Locate the cell with the specified text and output its (X, Y) center coordinate. 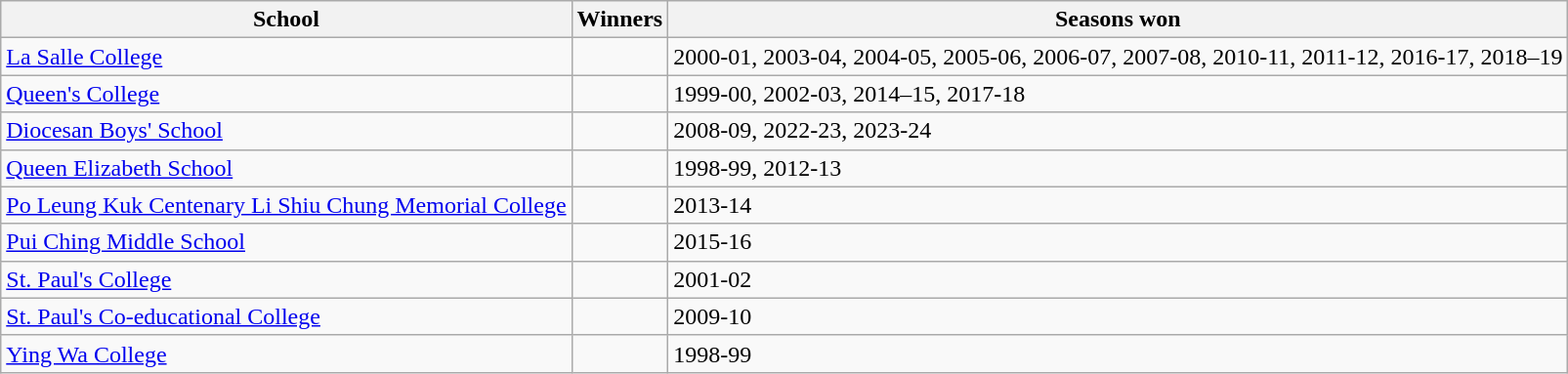
1998-99, 2012-13 (1118, 168)
2000-01, 2003-04, 2004-05, 2005-06, 2006-07, 2007-08, 2010-11, 2011-12, 2016-17, 2018–19 (1118, 57)
Po Leung Kuk Centenary Li Shiu Chung Memorial College (286, 205)
St. Paul's Co-educational College (286, 316)
School (286, 20)
St. Paul's College (286, 279)
Queen Elizabeth School (286, 168)
Pui Ching Middle School (286, 242)
1999-00, 2002-03, 2014–15, 2017-18 (1118, 94)
Winners (619, 20)
Queen's College (286, 94)
2015-16 (1118, 242)
Seasons won (1118, 20)
2009-10 (1118, 316)
2013-14 (1118, 205)
1998-99 (1118, 353)
Ying Wa College (286, 353)
2008-09, 2022-23, 2023-24 (1118, 131)
Diocesan Boys' School (286, 131)
La Salle College (286, 57)
2001-02 (1118, 279)
